Determine the [X, Y] coordinate at the center of the cell enclosing the given text.  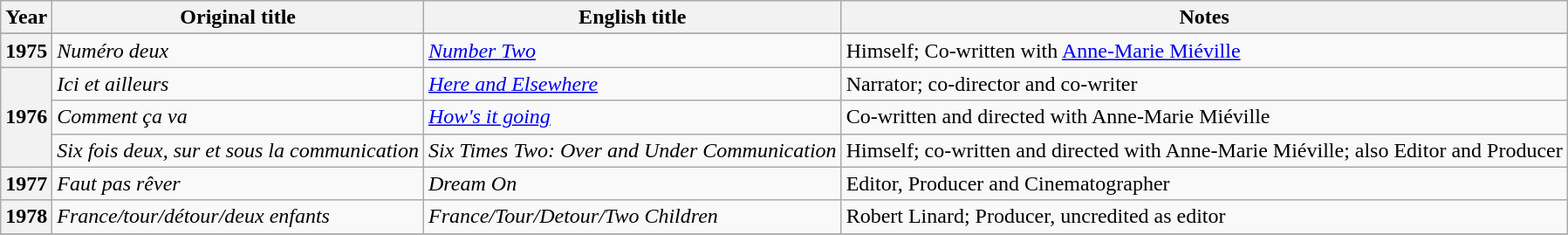
1975 [26, 51]
Here and Elsewhere [633, 84]
Six Times Two: Over and Under Communication [633, 150]
Ici et ailleurs [238, 84]
Original title [238, 17]
Narrator; co-director and co-writer [1204, 84]
1978 [26, 217]
Robert Linard; Producer, uncredited as editor [1204, 217]
1976 [26, 117]
France/Tour/Detour/Two Children [633, 217]
Comment ça va [238, 117]
Numéro deux [238, 51]
Number Two [633, 51]
Faut pas rêver [238, 183]
English title [633, 17]
How's it going [633, 117]
Himself; co-written and directed with Anne-Marie Miéville; also Editor and Producer [1204, 150]
Six fois deux, sur et sous la communication [238, 150]
1977 [26, 183]
Notes [1204, 17]
Editor, Producer and Cinematographer [1204, 183]
Himself; Co-written with Anne-Marie Miéville [1204, 51]
Dream On [633, 183]
Co-written and directed with Anne-Marie Miéville [1204, 117]
Year [26, 17]
France/tour/détour/deux enfants [238, 217]
